Scan for the cell matching the given text and deliver its (X, Y) coordinate at center. 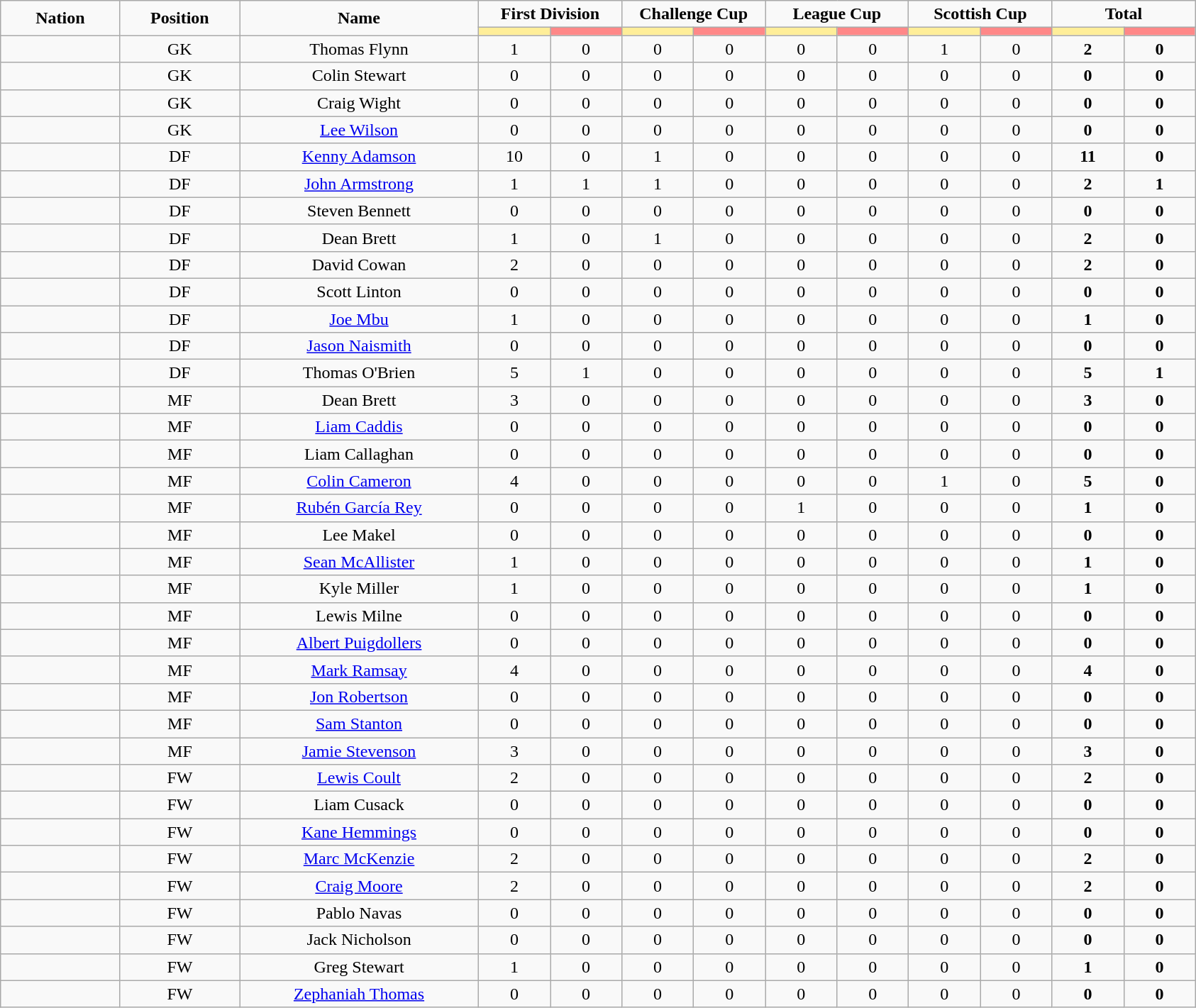
John Armstrong (359, 184)
Craig Moore (359, 886)
Liam Cusack (359, 805)
Scott Linton (359, 292)
Mark Ramsay (359, 670)
Jack Nicholson (359, 940)
Lee Makel (359, 535)
Total (1124, 14)
Craig Wight (359, 103)
League Cup (837, 14)
Lewis Milne (359, 616)
Kyle Miller (359, 589)
Kenny Adamson (359, 157)
Lewis Coult (359, 778)
Steven Bennett (359, 211)
Thomas O'Brien (359, 373)
Colin Cameron (359, 481)
Jason Naismith (359, 346)
Name (359, 18)
Position (179, 18)
Sam Stanton (359, 724)
Kane Hemmings (359, 832)
Liam Caddis (359, 427)
Sean McAllister (359, 562)
Thomas Flynn (359, 49)
Liam Callaghan (359, 454)
Albert Puigdollers (359, 643)
First Division (550, 14)
Marc McKenzie (359, 859)
10 (514, 157)
Colin Stewart (359, 76)
Challenge Cup (694, 14)
David Cowan (359, 265)
Rubén García Rey (359, 508)
Joe Mbu (359, 319)
11 (1088, 157)
Jon Robertson (359, 697)
Nation (60, 18)
Pablo Navas (359, 913)
Zephaniah Thomas (359, 994)
Jamie Stevenson (359, 751)
Lee Wilson (359, 130)
Greg Stewart (359, 967)
Scottish Cup (980, 14)
